Scan for the cell matching the given text and deliver its (X, Y) coordinate at center. 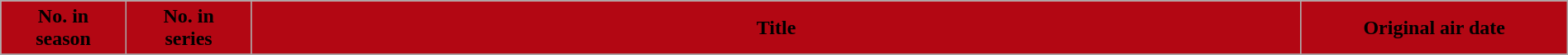
Title (776, 28)
No. inseries (189, 28)
Original air date (1434, 28)
No. inseason (64, 28)
